Return (x, y) of the center of cell containing provided text 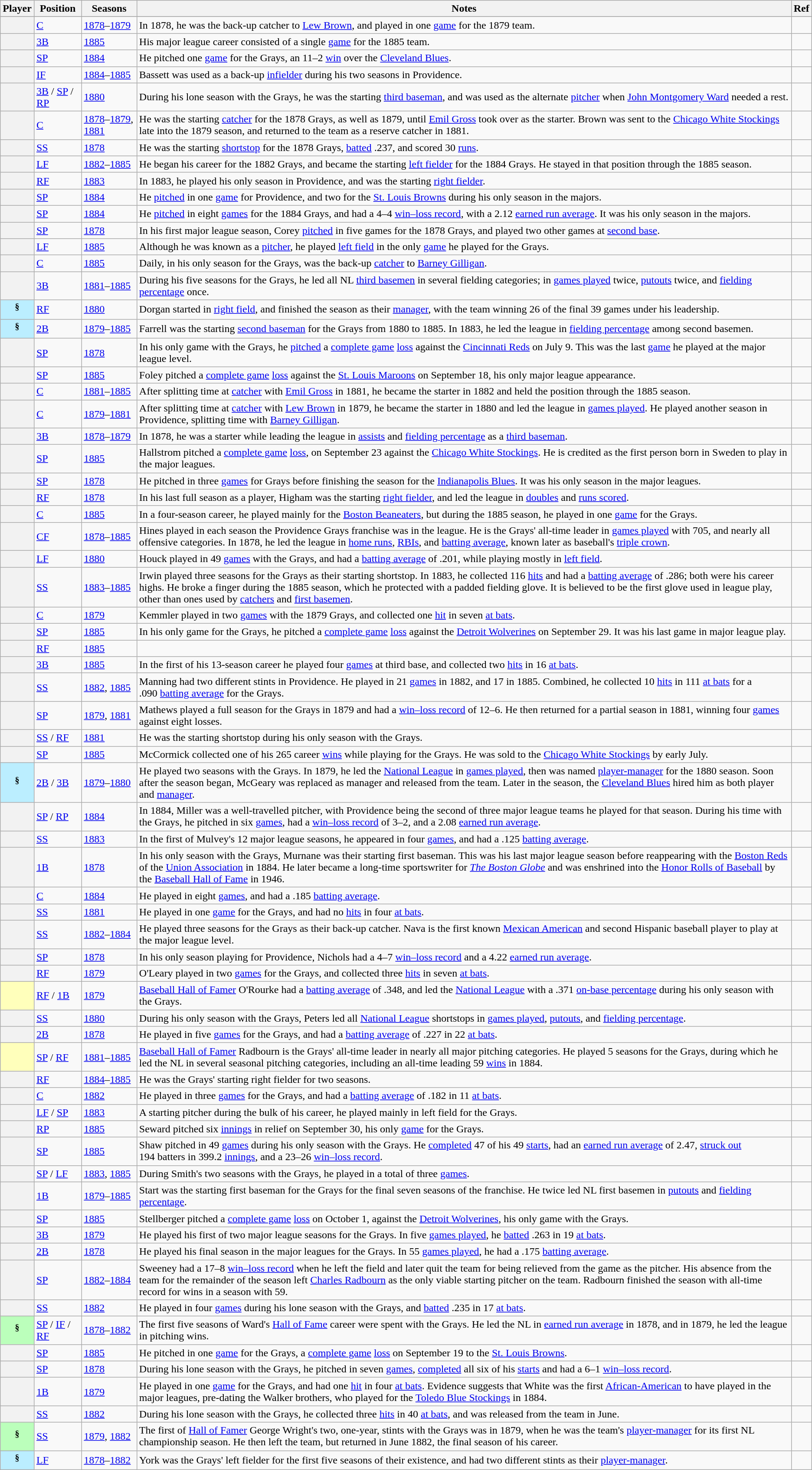
1879, 1882 (109, 1437)
1883, 1885 (109, 1174)
In 1878, he was a starter while leading the league in assists and fielding percentage as a third baseman. (464, 436)
1882, 1885 (109, 687)
He played in four games during his lone season with the Grays, and batted .235 in 17 at bats. (464, 1308)
Ref (802, 9)
He pitched in one game for the Grays, a complete game loss on September 19 to the St. Louis Browns. (464, 1353)
In his last full season as a player, Higham was the starting right fielder, and led the league in doubles and runs scored. (464, 497)
He played his final season in the major leagues for the Grays. In 55 games played, he had a .175 batting average. (464, 1251)
RF / 1B (57, 996)
1879, 1881 (109, 715)
SP / IF / RF (57, 1331)
He pitched in one game for Providence, and two for the St. Louis Browns during his only season in the majors. (464, 197)
IF (57, 75)
Houck played in 49 games with the Grays, and had a batting average of .201, while playing mostly in left field. (464, 559)
Farrell was the starting second baseman for the Grays from 1880 to 1885. In 1883, he led the league in fielding percentage among second basemen. (464, 329)
2B / 3B (57, 783)
During his only season with the Grays, Peters led all National League shortstops in games played, putouts, and fielding percentage. (464, 1018)
He played in three games for the Grays, and had a batting average of .182 in 11 at bats. (464, 1096)
McCormick collected one of his 265 career wins while playing for the Grays. He was sold to the Chicago White Stockings by early July. (464, 754)
RP (57, 1129)
Seasons (109, 9)
He played in one game for the Grays, and had no hits in four at bats. (464, 912)
Although he was known as a pitcher, he played left field in the only game he played for the Grays. (464, 247)
A starting pitcher during the bulk of his career, he played mainly in left field for the Grays. (464, 1112)
In his first major league season, Corey pitched in five games for the 1878 Grays, and played two other games at second base. (464, 230)
In the first of Mulvey's 12 major league seasons, he appeared in four games, and had a .125 batting average. (464, 839)
He pitched one game for the Grays, an 11–2 win over the Cleveland Blues. (464, 58)
In his only season playing for Providence, Nichols had a 4–7 win–loss record and a 4.22 earned run average. (464, 957)
O'Leary played in two games for the Grays, and collected three hits in seven at bats. (464, 973)
1879–1881 (109, 414)
During his lone season with the Grays, he collected three hits in 40 at bats, and was released from the team in June. (464, 1414)
He was the starting shortstop for the 1878 Grays, batted .237, and scored 30 runs. (464, 148)
Bassett was used as a back-up infielder during his two seasons in Providence. (464, 75)
1878–1885 (109, 536)
He began his career for the 1882 Grays, and became the starting left fielder for the 1884 Grays. He stayed in that position through the 1885 season. (464, 164)
He played in eight games, and had a .185 batting average. (464, 895)
During his lone season with the Grays, he pitched in seven games, completed all six of his starts and had a 6–1 win–loss record. (464, 1369)
He was the Grays' starting right fielder for two seasons. (464, 1079)
Daily, in his only season for the Grays, was the back-up catcher to Barney Gilligan. (464, 263)
His major league career consisted of a single game for the 1885 team. (464, 42)
York was the Grays' left fielder for the first five seasons of their existence, and had two different stints as their player-manager. (464, 1460)
In 1878, he was the back-up catcher to Lew Brown, and played in one game for the 1879 team. (464, 25)
Dorgan started in right field, and finished the season as their manager, with the team winning 26 of the final 39 games under his leadership. (464, 310)
Kemmler played in two games with the 1879 Grays, and collected one hit in seven at bats. (464, 615)
In a four-season career, he played mainly for the Boston Beaneaters, but during the 1885 season, he played in one game for the Grays. (464, 514)
Position (57, 9)
He pitched in eight games for the 1884 Grays, and had a 4–4 win–loss record, with a 2.12 earned run average. It was his only season in the majors. (464, 214)
After splitting time at catcher with Emil Gross in 1881, he became the starter in 1882 and held the position through the 1885 season. (464, 391)
He pitched in three games for Grays before finishing the season for the Indianapolis Blues. It was his only season in the major leagues. (464, 481)
SP / LF (57, 1174)
1878–1879, 1881 (109, 125)
SP / RP (57, 817)
Foley pitched a complete game loss against the St. Louis Maroons on September 18, his only major league appearance. (464, 375)
SP / RF (57, 1057)
1882–1885 (109, 164)
1883–1885 (109, 587)
Player (17, 9)
He played in five games for the Grays, and had a batting average of .227 in 22 at bats. (464, 1035)
1879–1880 (109, 783)
In 1883, he played his only season in Providence, and was the starting right fielder. (464, 181)
He played his first of two major league seasons for the Grays. In five games played, he batted .263 in 19 at bats. (464, 1235)
In the first of his 13-season career he played four games at third base, and collected two hits in 16 at bats. (464, 665)
Seward pitched six innings in relief on September 30, his only game for the Grays. (464, 1129)
Stellberger pitched a complete game loss on October 1, against the Detroit Wolverines, his only game with the Grays. (464, 1218)
Notes (464, 9)
He was the starting shortstop during his only season with the Grays. (464, 738)
CF (57, 536)
During Smith's two seasons with the Grays, he played in a total of three games. (464, 1174)
SS / RF (57, 738)
LF / SP (57, 1112)
3B / SP / RP (57, 97)
